Search for the cell housing the specified text and yield its [x, y] center coordinate. 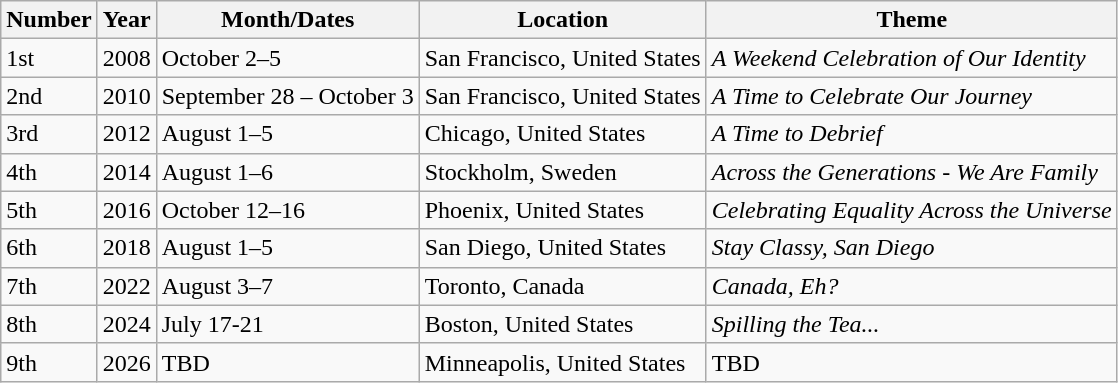
Toronto, Canada [562, 286]
5th [49, 210]
A Time to Debrief [912, 134]
2012 [126, 134]
Celebrating Equality Across the Universe [912, 210]
4th [49, 172]
San Diego, United States [562, 248]
Boston, United States [562, 324]
October 12–16 [288, 210]
July 17-21 [288, 324]
October 2–5 [288, 58]
Month/Dates [288, 20]
2024 [126, 324]
2008 [126, 58]
Theme [912, 20]
7th [49, 286]
August 3–7 [288, 286]
September 28 – October 3 [288, 96]
August 1–6 [288, 172]
2016 [126, 210]
6th [49, 248]
Location [562, 20]
2014 [126, 172]
Spilling the Tea... [912, 324]
8th [49, 324]
2026 [126, 362]
Number [49, 20]
Stay Classy, San Diego [912, 248]
3rd [49, 134]
A Weekend Celebration of Our Identity [912, 58]
9th [49, 362]
Stockholm, Sweden [562, 172]
2010 [126, 96]
Chicago, United States [562, 134]
2nd [49, 96]
Phoenix, United States [562, 210]
Canada, Eh? [912, 286]
A Time to Celebrate Our Journey [912, 96]
Year [126, 20]
Across the Generations - We Are Family [912, 172]
2022 [126, 286]
Minneapolis, United States [562, 362]
2018 [126, 248]
1st [49, 58]
